Pinpoint the cell where the given text exists, returning its [x, y] midpoint coordinate. 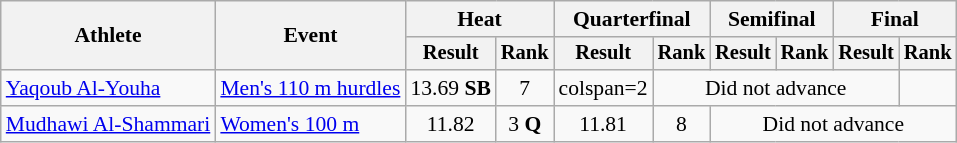
Final [894, 19]
11.81 [604, 124]
Yaqoub Al-Youha [108, 88]
3 Q [525, 124]
Men's 110 m hurdles [310, 88]
Semifinal [772, 19]
Quarterfinal [632, 19]
7 [525, 88]
Event [310, 36]
Heat [479, 19]
Women's 100 m [310, 124]
colspan=2 [604, 88]
11.82 [450, 124]
Mudhawi Al-Shammari [108, 124]
13.69 SB [450, 88]
Athlete [108, 36]
8 [682, 124]
